For the text-containing cell, return its midpoint in [X, Y] coordinate format. 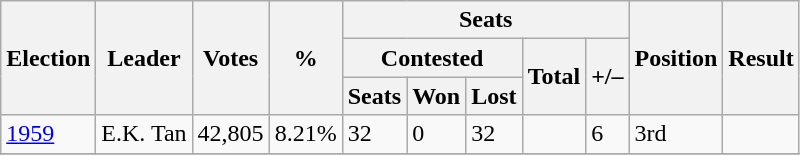
8.21% [306, 134]
+/– [608, 77]
42,805 [230, 134]
Lost [494, 96]
Position [676, 58]
Contested [432, 58]
Leader [144, 58]
% [306, 58]
3rd [676, 134]
Result [761, 58]
Won [436, 96]
1959 [48, 134]
6 [608, 134]
0 [436, 134]
Total [554, 77]
Votes [230, 58]
Election [48, 58]
E.K. Tan [144, 134]
